Capture the cell that displays the provided text and extract its [X, Y] central coordinate. 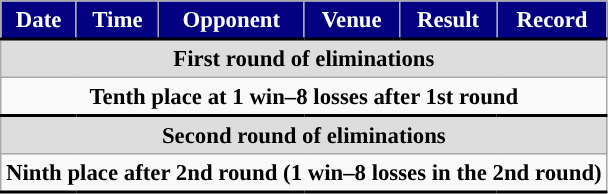
Opponent [231, 20]
Date [39, 20]
Record [552, 20]
Second round of eliminations [304, 135]
Ninth place after 2nd round (1 win–8 losses in the 2nd round) [304, 173]
Tenth place at 1 win–8 losses after 1st round [304, 97]
First round of eliminations [304, 58]
Venue [352, 20]
Result [448, 20]
Time [117, 20]
